From the cell containing the given text, extract its center point as (x, y) coordinate. 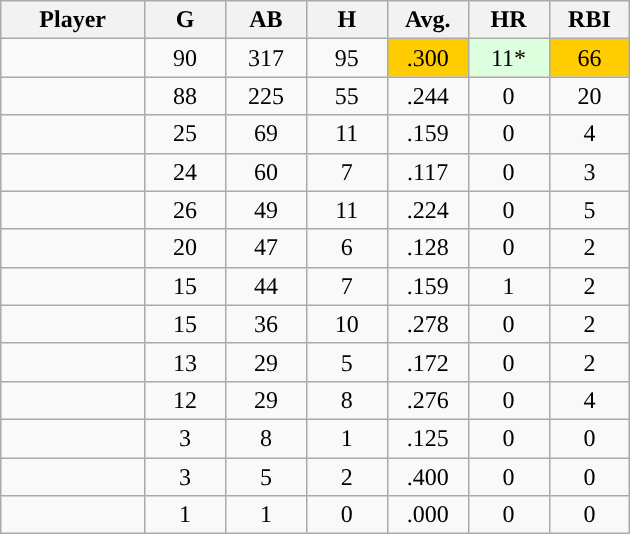
36 (266, 324)
25 (186, 134)
RBI (590, 20)
.117 (428, 172)
90 (186, 58)
69 (266, 134)
225 (266, 96)
6 (346, 248)
.244 (428, 96)
26 (186, 210)
.172 (428, 362)
AB (266, 20)
.400 (428, 477)
13 (186, 362)
12 (186, 400)
60 (266, 172)
.125 (428, 438)
10 (346, 324)
88 (186, 96)
66 (590, 58)
24 (186, 172)
.300 (428, 58)
55 (346, 96)
49 (266, 210)
HR (508, 20)
H (346, 20)
Avg. (428, 20)
G (186, 20)
.000 (428, 515)
.224 (428, 210)
.278 (428, 324)
.128 (428, 248)
95 (346, 58)
317 (266, 58)
44 (266, 286)
47 (266, 248)
Player (73, 20)
.276 (428, 400)
11* (508, 58)
